Scan for the cell matching the given text and deliver its [X, Y] coordinate at center. 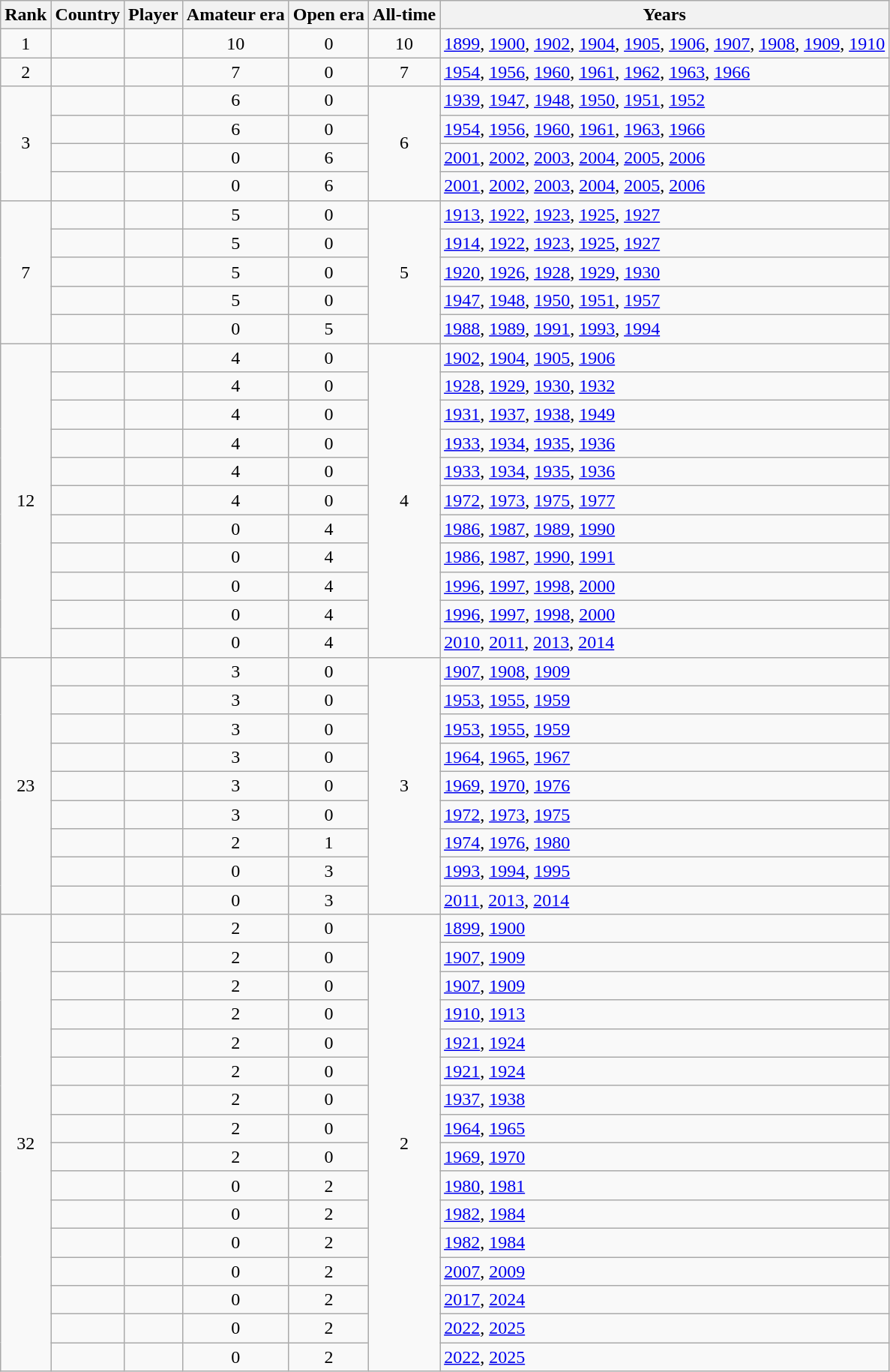
All-time [405, 15]
1907, 1908, 1909 [664, 671]
1899, 1900, 1902, 1904, 1905, 1906, 1907, 1908, 1909, 1910 [664, 44]
1972, 1973, 1975 [664, 814]
1902, 1904, 1905, 1906 [664, 358]
1964, 1965, 1967 [664, 757]
1910, 1913 [664, 1014]
32 [25, 1143]
1939, 1947, 1948, 1950, 1951, 1952 [664, 101]
12 [25, 501]
1928, 1929, 1930, 1932 [664, 386]
2011, 2013, 2014 [664, 900]
Rank [25, 15]
Country [88, 15]
1914, 1922, 1923, 1925, 1927 [664, 243]
Open era [328, 15]
Player [154, 15]
2010, 2011, 2013, 2014 [664, 643]
1964, 1965 [664, 1128]
1954, 1956, 1960, 1961, 1962, 1963, 1966 [664, 72]
1969, 1970 [664, 1157]
23 [25, 786]
2007, 2009 [664, 1271]
1986, 1987, 1990, 1991 [664, 557]
2017, 2024 [664, 1300]
1947, 1948, 1950, 1951, 1957 [664, 300]
1993, 1994, 1995 [664, 872]
1974, 1976, 1980 [664, 843]
1937, 1938 [664, 1100]
Years [664, 15]
1913, 1922, 1923, 1925, 1927 [664, 215]
1980, 1981 [664, 1185]
1899, 1900 [664, 929]
1988, 1989, 1991, 1993, 1994 [664, 329]
1969, 1970, 1976 [664, 785]
Amateur era [235, 15]
1972, 1973, 1975, 1977 [664, 500]
1931, 1937, 1938, 1949 [664, 415]
1986, 1987, 1989, 1990 [664, 529]
1920, 1926, 1928, 1929, 1930 [664, 272]
1954, 1956, 1960, 1961, 1963, 1966 [664, 129]
